Search for the cell housing the specified text and yield its (X, Y) center coordinate. 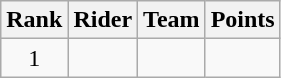
Points (242, 20)
1 (34, 58)
Team (172, 20)
Rank (34, 20)
Rider (103, 20)
